Capture the cell that displays the provided text and extract its (x, y) central coordinate. 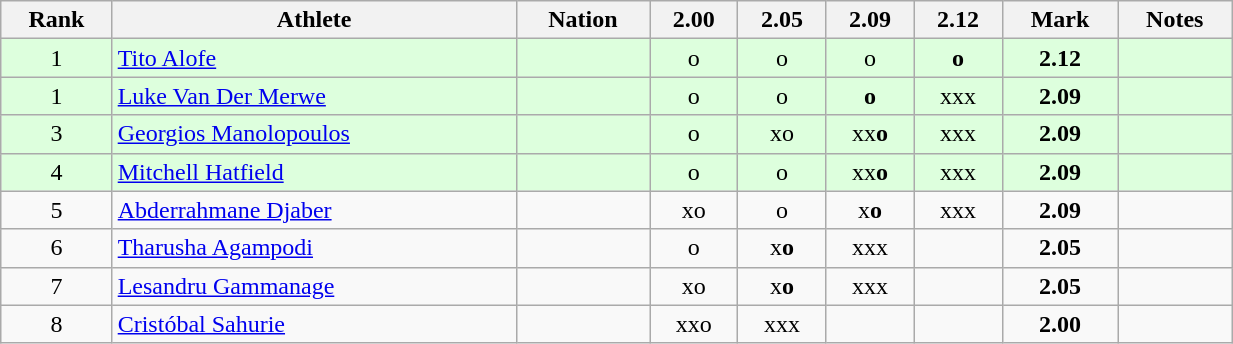
Nation (583, 20)
Abderrahmane Djaber (314, 210)
Rank (56, 20)
Athlete (314, 20)
Tito Alofe (314, 58)
Tharusha Agampodi (314, 248)
Luke Van Der Merwe (314, 96)
Notes (1175, 20)
4 (56, 172)
7 (56, 286)
Georgios Manolopoulos (314, 134)
5 (56, 210)
3 (56, 134)
Mark (1060, 20)
6 (56, 248)
8 (56, 324)
Cristóbal Sahurie (314, 324)
Lesandru Gammanage (314, 286)
Mitchell Hatfield (314, 172)
